Extract the [x, y] coordinate from the center of the cell holding the provided text.  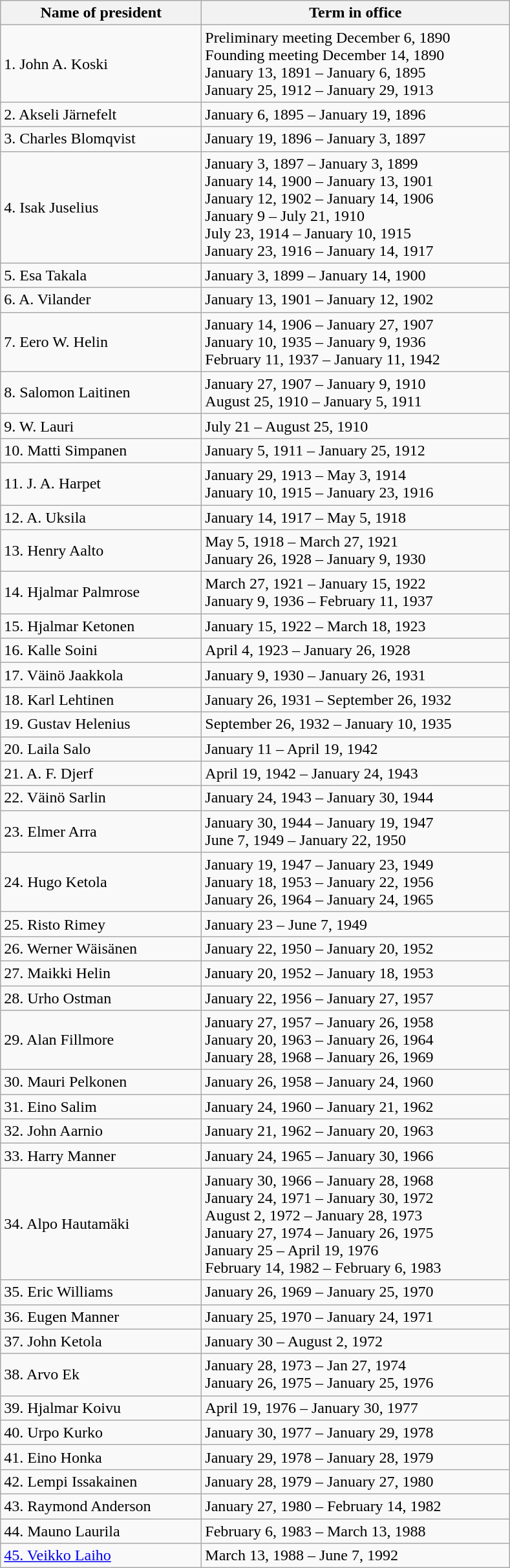
January 27, 1957 – January 26, 1958January 20, 1963 – January 26, 1964January 28, 1968 – January 26, 1969 [356, 1040]
January 23 – June 7, 1949 [356, 924]
January 26, 1969 – January 25, 1970 [356, 1292]
31. Eino Salim [101, 1107]
May 5, 1918 – March 27, 1921January 26, 1928 – January 9, 1930 [356, 550]
34. Alpo Hautamäki [101, 1224]
39. Hjalmar Koivu [101, 1408]
July 21 – August 25, 1910 [356, 426]
January 20, 1952 – January 18, 1953 [356, 973]
3. Charles Blomqvist [101, 139]
January 28, 1973 – Jan 27, 1974January 26, 1975 – January 25, 1976 [356, 1375]
January 22, 1956 – January 27, 1957 [356, 998]
8. Salomon Laitinen [101, 393]
January 6, 1895 – January 19, 1896 [356, 114]
23. Elmer Arra [101, 831]
January 30 – August 2, 1972 [356, 1341]
January 29, 1978 – January 28, 1979 [356, 1457]
January 5, 1911 – January 25, 1912 [356, 450]
24. Hugo Ketola [101, 882]
January 26, 1958 – January 24, 1960 [356, 1082]
January 24, 1965 – January 30, 1966 [356, 1156]
41. Eino Honka [101, 1457]
January 24, 1943 – January 30, 1944 [356, 798]
January 22, 1950 – January 20, 1952 [356, 948]
12. A. Uksila [101, 517]
35. Eric Williams [101, 1292]
9. W. Lauri [101, 426]
September 26, 1932 – January 10, 1935 [356, 724]
20. Laila Salo [101, 749]
February 6, 1983 – March 13, 1988 [356, 1531]
January 24, 1960 – January 21, 1962 [356, 1107]
33. Harry Manner [101, 1156]
40. Urpo Kurko [101, 1432]
15. Hjalmar Ketonen [101, 626]
January 30, 1944 – January 19, 1947June 7, 1949 – January 22, 1950 [356, 831]
March 13, 1988 – June 7, 1992 [356, 1556]
16. Kalle Soini [101, 651]
January 28, 1979 – January 27, 1980 [356, 1481]
14. Hjalmar Palmrose [101, 593]
January 25, 1970 – January 24, 1971 [356, 1317]
4. Isak Juselius [101, 207]
17. Väinö Jaakkola [101, 675]
January 21, 1962 – January 20, 1963 [356, 1131]
January 27, 1980 – February 14, 1982 [356, 1506]
44. Mauno Laurila [101, 1531]
22. Väinö Sarlin [101, 798]
March 27, 1921 – January 15, 1922January 9, 1936 – February 11, 1937 [356, 593]
30. Mauri Pelkonen [101, 1082]
13. Henry Aalto [101, 550]
April 19, 1976 – January 30, 1977 [356, 1408]
7. Eero W. Helin [101, 342]
18. Karl Lehtinen [101, 700]
37. John Ketola [101, 1341]
28. Urho Ostman [101, 998]
32. John Aarnio [101, 1131]
January 9, 1930 – January 26, 1931 [356, 675]
January 27, 1907 – January 9, 1910August 25, 1910 – January 5, 1911 [356, 393]
26. Werner Wäisänen [101, 948]
April 4, 1923 – January 26, 1928 [356, 651]
January 29, 1913 – May 3, 1914January 10, 1915 – January 23, 1916 [356, 483]
1. John A. Koski [101, 63]
38. Arvo Ek [101, 1375]
21. A. F. Djerf [101, 773]
April 19, 1942 – January 24, 1943 [356, 773]
29. Alan Fillmore [101, 1040]
11. J. A. Harpet [101, 483]
January 13, 1901 – January 12, 1902 [356, 300]
January 19, 1896 – January 3, 1897 [356, 139]
January 11 – April 19, 1942 [356, 749]
January 15, 1922 – March 18, 1923 [356, 626]
2. Akseli Järnefelt [101, 114]
36. Eugen Manner [101, 1317]
42. Lempi Issakainen [101, 1481]
10. Matti Simpanen [101, 450]
January 14, 1917 – May 5, 1918 [356, 517]
January 14, 1906 – January 27, 1907January 10, 1935 – January 9, 1936February 11, 1937 – January 11, 1942 [356, 342]
6. A. Vilander [101, 300]
Name of president [101, 13]
January 19, 1947 – January 23, 1949January 18, 1953 – January 22, 1956January 26, 1964 – January 24, 1965 [356, 882]
25. Risto Rimey [101, 924]
Term in office [356, 13]
January 26, 1931 – September 26, 1932 [356, 700]
45. Veikko Laiho [101, 1556]
January 30, 1977 – January 29, 1978 [356, 1432]
27. Maikki Helin [101, 973]
43. Raymond Anderson [101, 1506]
Preliminary meeting December 6, 1890Founding meeting December 14, 1890January 13, 1891 – January 6, 1895January 25, 1912 – January 29, 1913 [356, 63]
19. Gustav Helenius [101, 724]
5. Esa Takala [101, 275]
January 3, 1899 – January 14, 1900 [356, 275]
